Return [x, y] of the center of cell containing provided text 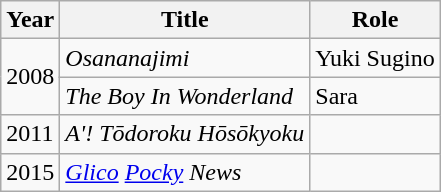
A'! Tōdoroku Hōsōkyoku [185, 134]
Title [185, 20]
2015 [30, 172]
2008 [30, 77]
Osananajimi [185, 58]
Year [30, 20]
Yuki Sugino [375, 58]
Role [375, 20]
2011 [30, 134]
Sara [375, 96]
The Boy In Wonderland [185, 96]
Glico Pocky News [185, 172]
